Identify which cell holds the provided text, then report its [x, y] central coordinate. 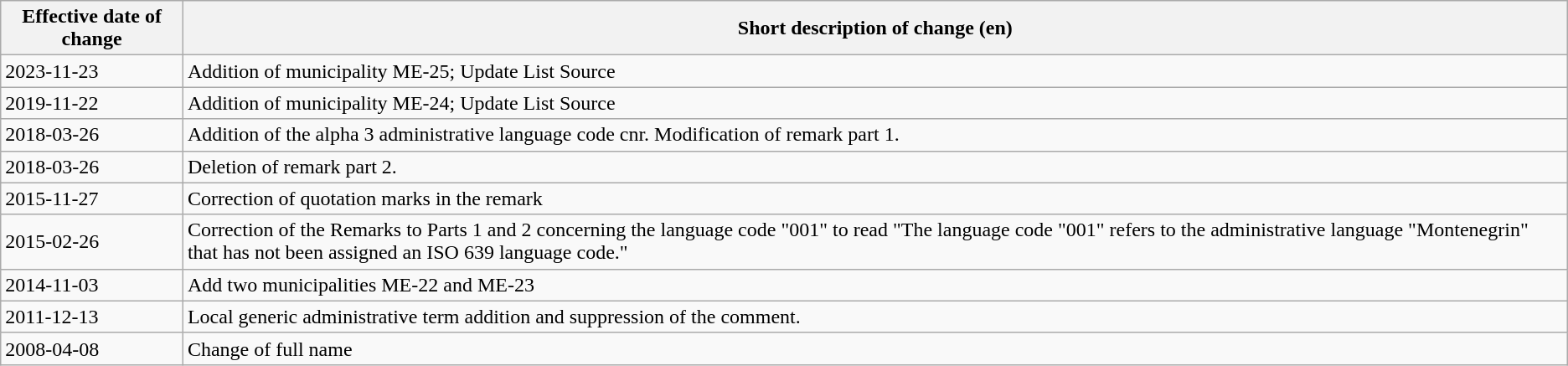
2019-11-22 [92, 103]
Change of full name [874, 348]
Deletion of remark part 2. [874, 167]
Local generic administrative term addition and suppression of the comment. [874, 317]
Short description of change (en) [874, 28]
Addition of the alpha 3 administrative language code cnr. Modification of remark part 1. [874, 135]
2015-11-27 [92, 198]
Effective date of change [92, 28]
Correction of quotation marks in the remark [874, 198]
Addition of municipality ME-25; Update List Source [874, 71]
2014-11-03 [92, 285]
Add two municipalities ME-22 and ME-23 [874, 285]
2011-12-13 [92, 317]
2008-04-08 [92, 348]
2015-02-26 [92, 241]
2023-11-23 [92, 71]
Addition of municipality ME-24; Update List Source [874, 103]
